Locate the cell with the specified text and output its (X, Y) center coordinate. 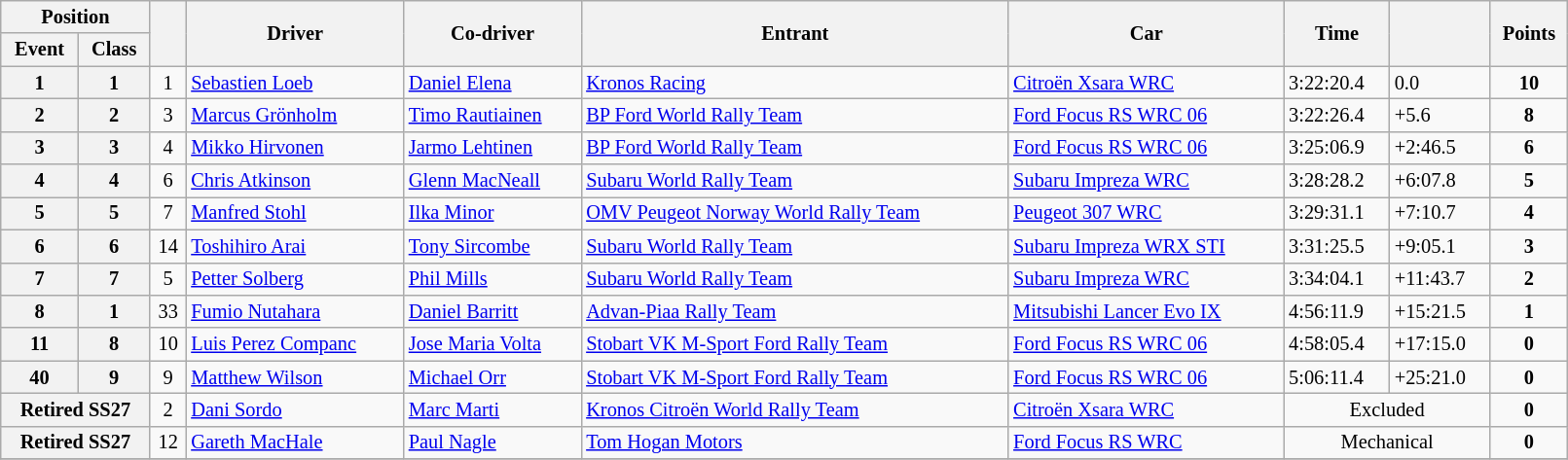
Tony Sircombe (492, 246)
Excluded (1387, 409)
3:31:25.5 (1337, 246)
Timo Rautiainen (492, 115)
3:25:06.9 (1337, 148)
Toshihiro Arai (295, 246)
Marc Marti (492, 409)
Subaru Impreza WRX STI (1147, 246)
Event (40, 50)
14 (167, 246)
Glenn MacNeall (492, 181)
Daniel Elena (492, 83)
Kronos Racing (794, 83)
Car (1147, 33)
+9:05.1 (1440, 246)
Co-driver (492, 33)
+17:15.0 (1440, 344)
Marcus Grönholm (295, 115)
4:58:05.4 (1337, 344)
Fumio Nutahara (295, 311)
12 (167, 442)
3:29:31.1 (1337, 213)
+11:43.7 (1440, 279)
+5.6 (1440, 115)
Ilka Minor (492, 213)
Dani Sordo (295, 409)
11 (40, 344)
Time (1337, 33)
Advan-Piaa Rally Team (794, 311)
Chris Atkinson (295, 181)
+2:46.5 (1440, 148)
Tom Hogan Motors (794, 442)
Driver (295, 33)
Manfred Stohl (295, 213)
4:56:11.9 (1337, 311)
Daniel Barritt (492, 311)
Michael Orr (492, 377)
33 (167, 311)
Mechanical (1387, 442)
Kronos Citroën World Rally Team (794, 409)
Ford Focus RS WRC (1147, 442)
Petter Solberg (295, 279)
40 (40, 377)
3:28:28.2 (1337, 181)
+6:07.8 (1440, 181)
3:22:26.4 (1337, 115)
Mitsubishi Lancer Evo IX (1147, 311)
Matthew Wilson (295, 377)
+7:10.7 (1440, 213)
Entrant (794, 33)
Jose Maria Volta (492, 344)
+25:21.0 (1440, 377)
+15:21.5 (1440, 311)
Position (76, 17)
Mikko Hirvonen (295, 148)
3:34:04.1 (1337, 279)
0.0 (1440, 83)
Points (1529, 33)
Sebastien Loeb (295, 83)
Paul Nagle (492, 442)
5:06:11.4 (1337, 377)
Luis Perez Companc (295, 344)
Gareth MacHale (295, 442)
Peugeot 307 WRC (1147, 213)
Jarmo Lehtinen (492, 148)
OMV Peugeot Norway World Rally Team (794, 213)
Phil Mills (492, 279)
3:22:20.4 (1337, 83)
Class (114, 50)
